Capture the cell that displays the provided text and extract its [X, Y] central coordinate. 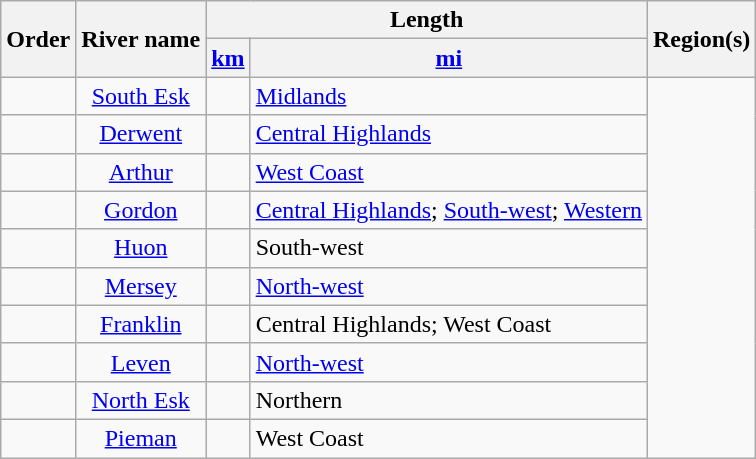
Central Highlands; South-west; Western [448, 210]
South Esk [141, 96]
Order [38, 39]
Franklin [141, 324]
Leven [141, 362]
Derwent [141, 134]
Pieman [141, 438]
km [228, 58]
mi [448, 58]
Central Highlands [448, 134]
Midlands [448, 96]
Gordon [141, 210]
Mersey [141, 286]
South-west [448, 248]
Arthur [141, 172]
Region(s) [701, 39]
Central Highlands; West Coast [448, 324]
North Esk [141, 400]
Huon [141, 248]
River name [141, 39]
Length [427, 20]
Northern [448, 400]
